Capture the cell that displays the provided text and extract its [X, Y] central coordinate. 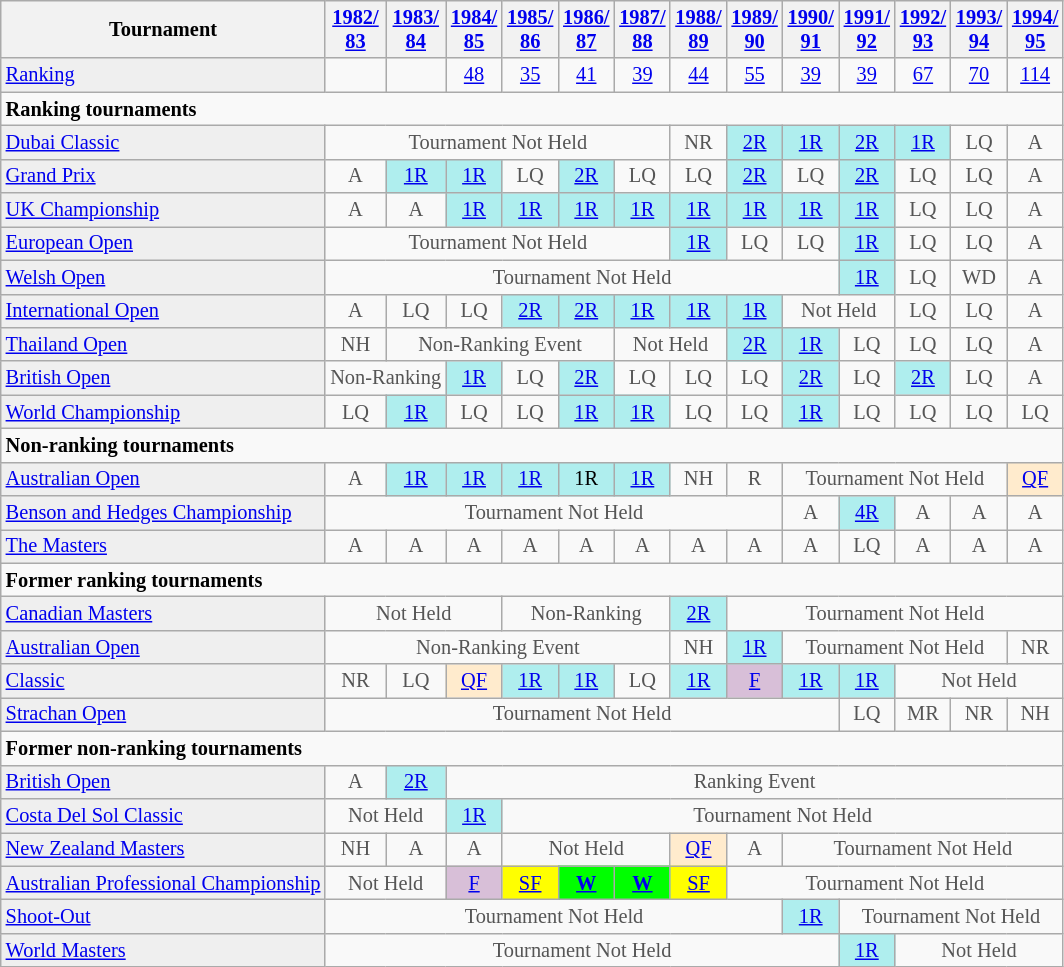
Tournament [164, 29]
4R [867, 513]
Australian Professional Championship [164, 883]
1988/89 [698, 29]
1991/92 [867, 29]
1987/88 [642, 29]
Benson and Hedges Championship [164, 513]
The Masters [164, 546]
Ranking Event [754, 782]
World Championship [164, 412]
European Open [164, 243]
UK Championship [164, 210]
Former non-ranking tournaments [532, 748]
Former ranking tournaments [532, 580]
1989/90 [755, 29]
41 [586, 75]
Welsh Open [164, 277]
Strachan Open [164, 714]
Grand Prix [164, 176]
Canadian Masters [164, 613]
1985/86 [530, 29]
1982/83 [355, 29]
48 [474, 75]
Ranking [164, 75]
35 [530, 75]
WD [979, 277]
New Zealand Masters [164, 849]
55 [755, 75]
Thailand Open [164, 344]
44 [698, 75]
Costa Del Sol Classic [164, 815]
R [755, 479]
International Open [164, 311]
1990/91 [811, 29]
Dubai Classic [164, 142]
World Masters [164, 950]
70 [979, 75]
MR [923, 714]
1984/85 [474, 29]
114 [1035, 75]
Ranking tournaments [532, 109]
1994/95 [1035, 29]
1993/94 [979, 29]
1986/87 [586, 29]
Classic [164, 681]
1983/84 [416, 29]
Non-ranking tournaments [532, 445]
67 [923, 75]
Shoot-Out [164, 916]
1992/93 [923, 29]
